Pinpoint the cell where the given text exists, returning its (X, Y) midpoint coordinate. 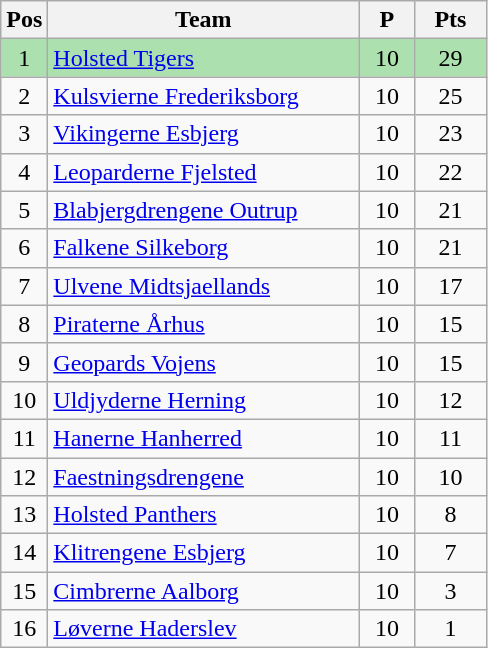
Blabjergdrengene Outrup (204, 210)
22 (450, 172)
Løverne Haderslev (204, 629)
14 (24, 553)
Holsted Panthers (204, 515)
Geopards Vojens (204, 362)
2 (24, 96)
Faestningsdrengene (204, 477)
5 (24, 210)
13 (24, 515)
Pos (24, 20)
25 (450, 96)
P (387, 20)
Leoparderne Fjelsted (204, 172)
Uldjyderne Herning (204, 400)
Klitrengene Esbjerg (204, 553)
9 (24, 362)
Vikingerne Esbjerg (204, 134)
Piraterne Århus (204, 324)
23 (450, 134)
16 (24, 629)
Pts (450, 20)
29 (450, 58)
17 (450, 286)
Team (204, 20)
4 (24, 172)
Falkene Silkeborg (204, 248)
Ulvene Midtsjaellands (204, 286)
6 (24, 248)
Cimbrerne Aalborg (204, 591)
Holsted Tigers (204, 58)
Hanerne Hanherred (204, 438)
Kulsvierne Frederiksborg (204, 96)
